Identify which cell holds the provided text, then report its (x, y) central coordinate. 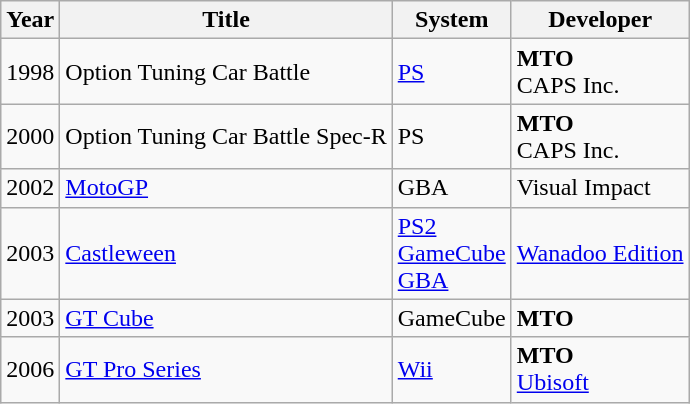
PS2GameCubeGBA (452, 253)
2006 (30, 370)
Year (30, 20)
Option Tuning Car Battle Spec-R (226, 136)
Wii (452, 370)
GT Pro Series (226, 370)
GameCube (452, 318)
Option Tuning Car Battle (226, 72)
Developer (600, 20)
GBA (452, 188)
2002 (30, 188)
MotoGP (226, 188)
MTO (600, 318)
MTOUbisoft (600, 370)
System (452, 20)
Castleween (226, 253)
1998 (30, 72)
GT Cube (226, 318)
2000 (30, 136)
Visual Impact (600, 188)
Title (226, 20)
Wanadoo Edition (600, 253)
